Detect which cell encompasses the target text, then output its [X, Y] center coordinate. 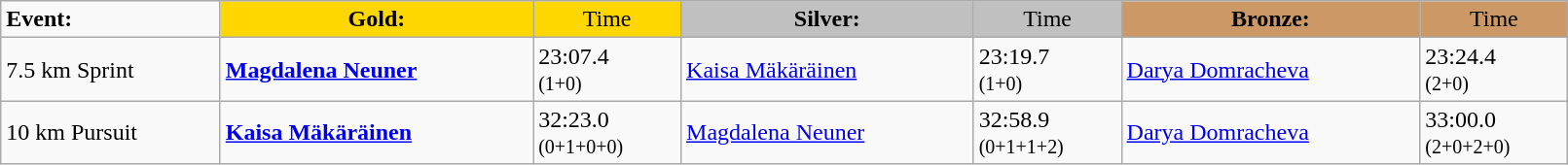
33:00.0(2+0+2+0) [1494, 132]
23:19.7(1+0) [1047, 70]
23:24.4(2+0) [1494, 70]
Gold: [376, 19]
Bronze: [1271, 19]
Silver: [827, 19]
10 km Pursuit [111, 132]
32:23.0(0+1+0+0) [607, 132]
32:58.9(0+1+1+2) [1047, 132]
Event: [111, 19]
7.5 km Sprint [111, 70]
23:07.4(1+0) [607, 70]
